Find where the given text appears and provide that cell's center as [x, y] coordinate. 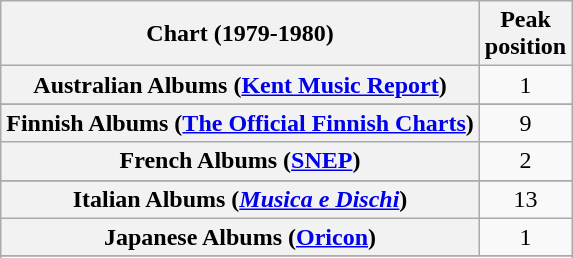
Finnish Albums (The Official Finnish Charts) [240, 123]
Italian Albums (Musica e Dischi) [240, 199]
2 [525, 161]
French Albums (SNEP) [240, 161]
13 [525, 199]
Japanese Albums (Oricon) [240, 237]
9 [525, 123]
Peak position [525, 34]
Australian Albums (Kent Music Report) [240, 85]
Chart (1979-1980) [240, 34]
